Provide the (X, Y) coordinate of the cell's center where the given text is located.  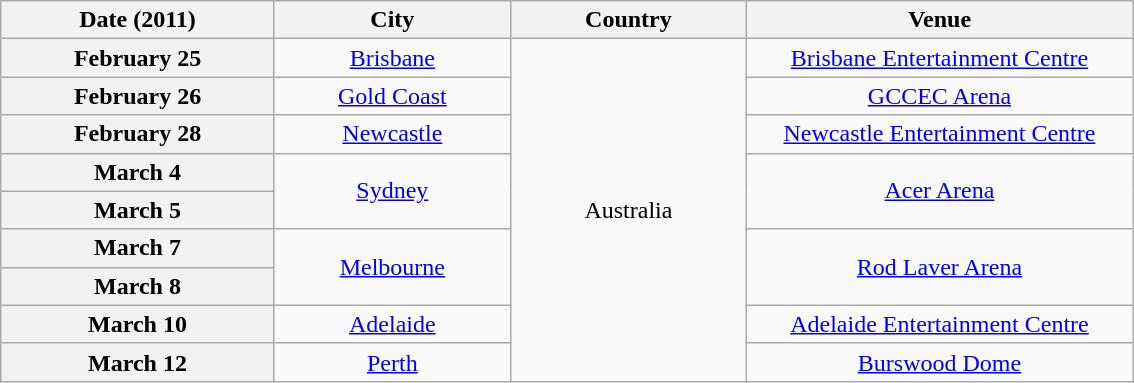
Brisbane Entertainment Centre (939, 58)
Date (2011) (138, 20)
Australia (628, 210)
Venue (939, 20)
March 12 (138, 362)
Brisbane (392, 58)
Adelaide (392, 324)
March 5 (138, 210)
March 4 (138, 172)
February 26 (138, 96)
Melbourne (392, 267)
Perth (392, 362)
Acer Arena (939, 191)
Sydney (392, 191)
Gold Coast (392, 96)
February 28 (138, 134)
Rod Laver Arena (939, 267)
City (392, 20)
Newcastle (392, 134)
Burswood Dome (939, 362)
February 25 (138, 58)
Newcastle Entertainment Centre (939, 134)
March 8 (138, 286)
March 10 (138, 324)
March 7 (138, 248)
Adelaide Entertainment Centre (939, 324)
Country (628, 20)
GCCEC Arena (939, 96)
